Identify which cell holds the provided text, then report its (X, Y) central coordinate. 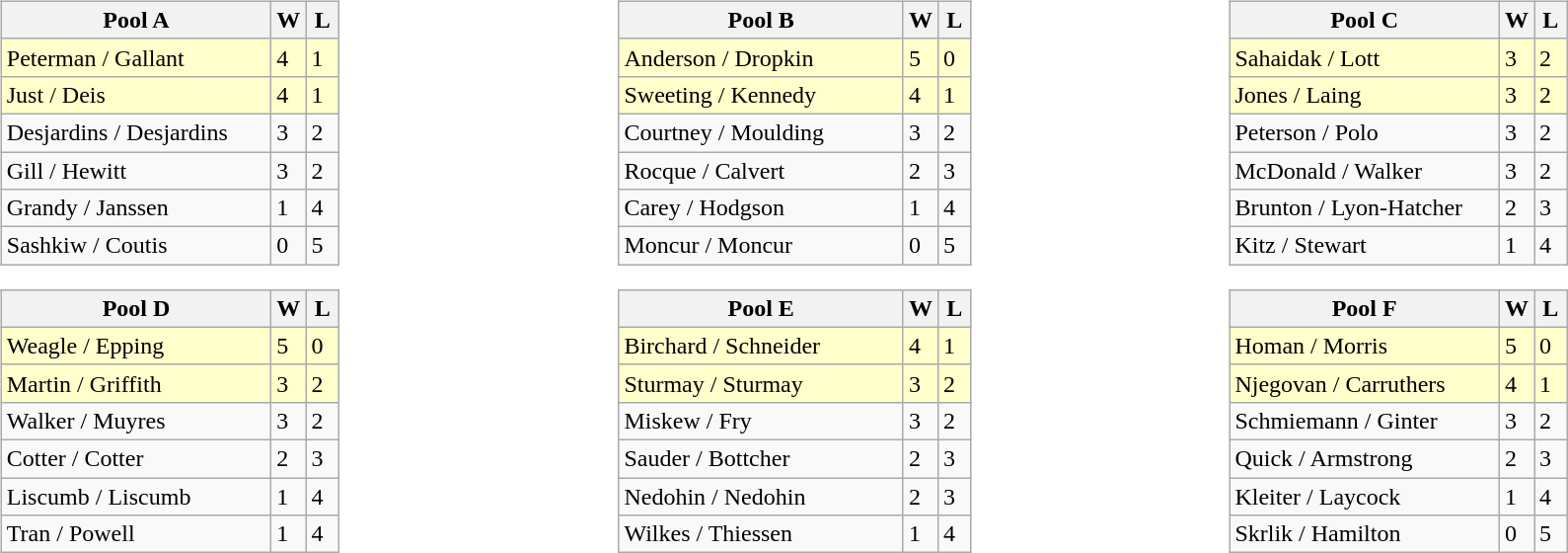
Pool F (1365, 308)
Anderson / Dropkin (762, 57)
Kleiter / Laycock (1365, 497)
Cotter / Cotter (136, 458)
Sturmay / Sturmay (762, 383)
Njegovan / Carruthers (1365, 383)
McDonald / Walker (1365, 171)
Pool B (762, 20)
Pool E (762, 308)
Liscumb / Liscumb (136, 497)
Courtney / Moulding (762, 132)
Homan / Morris (1365, 346)
Tran / Powell (136, 534)
Sashkiw / Coutis (136, 246)
Sweeting / Kennedy (762, 95)
Pool A (136, 20)
Sahaidak / Lott (1365, 57)
Rocque / Calvert (762, 171)
Weagle / Epping (136, 346)
Birchard / Schneider (762, 346)
Martin / Griffith (136, 383)
Jones / Laing (1365, 95)
Peterson / Polo (1365, 132)
Just / Deis (136, 95)
Schmiemann / Ginter (1365, 421)
Gill / Hewitt (136, 171)
Carey / Hodgson (762, 208)
Kitz / Stewart (1365, 246)
Miskew / Fry (762, 421)
Wilkes / Thiessen (762, 534)
Quick / Armstrong (1365, 458)
Sauder / Bottcher (762, 458)
Desjardins / Desjardins (136, 132)
Grandy / Janssen (136, 208)
Skrlik / Hamilton (1365, 534)
Walker / Muyres (136, 421)
Nedohin / Nedohin (762, 497)
Moncur / Moncur (762, 246)
Brunton / Lyon-Hatcher (1365, 208)
Peterman / Gallant (136, 57)
Pool C (1365, 20)
Pool D (136, 308)
